Return [X, Y] of the center of cell containing provided text 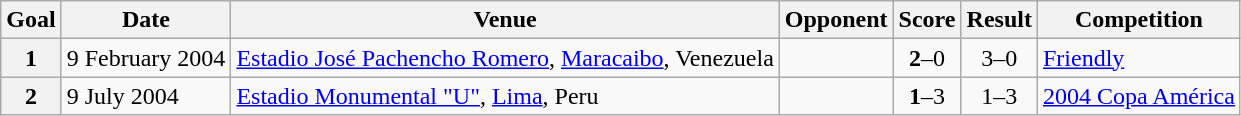
Goal [31, 20]
Result [999, 20]
9 February 2004 [146, 58]
2004 Copa América [1138, 96]
9 July 2004 [146, 96]
Estadio José Pachencho Romero, Maracaibo, Venezuela [505, 58]
1 [31, 58]
Estadio Monumental "U", Lima, Peru [505, 96]
2–0 [927, 58]
Competition [1138, 20]
Opponent [836, 20]
Date [146, 20]
3–0 [999, 58]
Friendly [1138, 58]
2 [31, 96]
Venue [505, 20]
Score [927, 20]
